Locate the cell with the specified text and output its [X, Y] center coordinate. 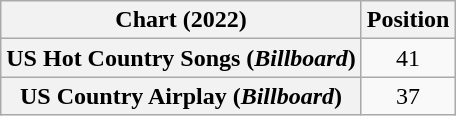
37 [408, 96]
US Country Airplay (Billboard) [181, 96]
US Hot Country Songs (Billboard) [181, 58]
41 [408, 58]
Chart (2022) [181, 20]
Position [408, 20]
